Find where the given text appears and provide that cell's center as [X, Y] coordinate. 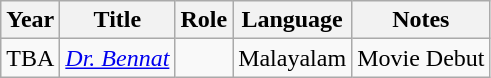
Notes [421, 20]
Movie Debut [421, 58]
Malayalam [292, 58]
Year [30, 20]
Dr. Bennat [118, 58]
Language [292, 20]
TBA [30, 58]
Role [204, 20]
Title [118, 20]
